Detect which cell encompasses the target text, then output its (X, Y) center coordinate. 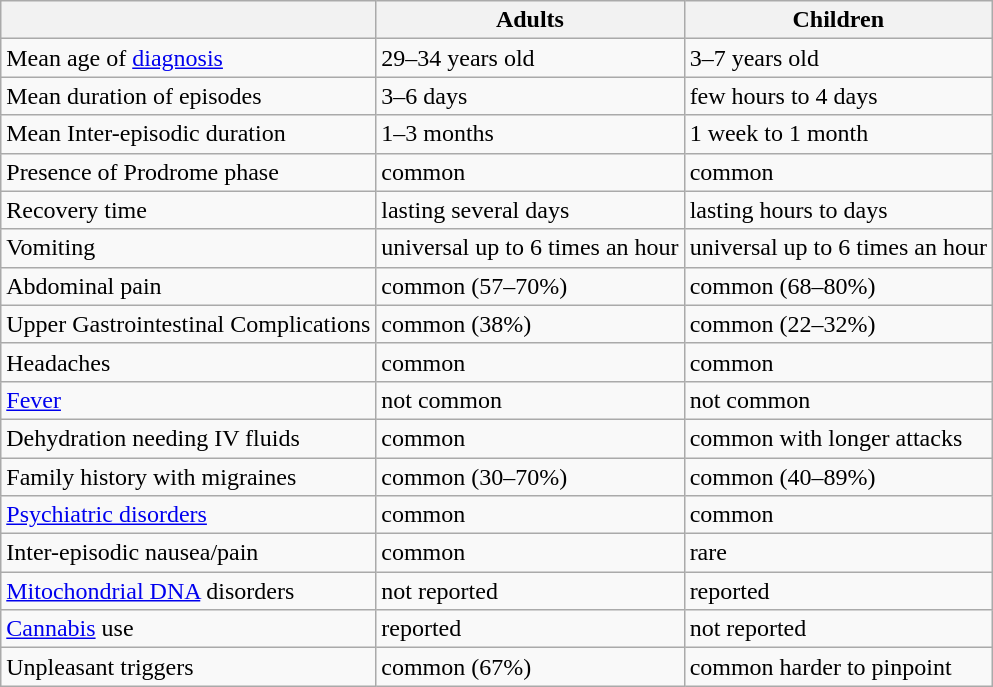
Mean duration of episodes (188, 96)
Family history with migraines (188, 477)
Vomiting (188, 248)
29–34 years old (530, 58)
Abdominal pain (188, 286)
3–6 days (530, 96)
common (67%) (530, 667)
Cannabis use (188, 629)
common (38%) (530, 324)
few hours to 4 days (838, 96)
lasting several days (530, 210)
1–3 months (530, 134)
common with longer attacks (838, 438)
Fever (188, 400)
common (57–70%) (530, 286)
Mean age of diagnosis (188, 58)
Headaches (188, 362)
Recovery time (188, 210)
common harder to pinpoint (838, 667)
Upper Gastrointestinal Complications (188, 324)
Children (838, 20)
Mitochondrial DNA disorders (188, 591)
common (22–32%) (838, 324)
common (40–89%) (838, 477)
Dehydration needing IV fluids (188, 438)
3–7 years old (838, 58)
common (68–80%) (838, 286)
Psychiatric disorders (188, 515)
rare (838, 553)
common (30–70%) (530, 477)
Presence of Prodrome phase (188, 172)
Inter-episodic nausea/pain (188, 553)
Adults (530, 20)
Mean Inter-episodic duration (188, 134)
1 week to 1 month (838, 134)
lasting hours to days (838, 210)
Unpleasant triggers (188, 667)
